Search for the cell housing the specified text and yield its (x, y) center coordinate. 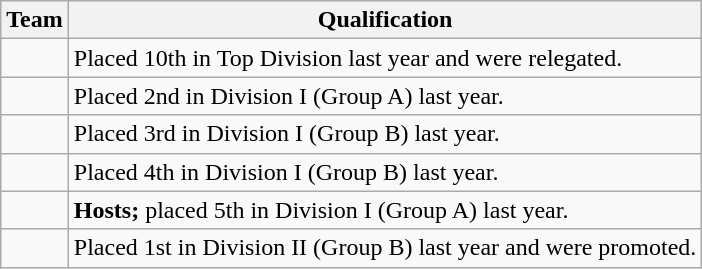
Team (35, 20)
Placed 10th in Top Division last year and were relegated. (385, 58)
Placed 2nd in Division I (Group A) last year. (385, 96)
Placed 4th in Division I (Group B) last year. (385, 172)
Placed 1st in Division II (Group B) last year and were promoted. (385, 248)
Hosts; placed 5th in Division I (Group A) last year. (385, 210)
Qualification (385, 20)
Placed 3rd in Division I (Group B) last year. (385, 134)
